Provide the [x, y] coordinate of the cell's center where the given text is located.  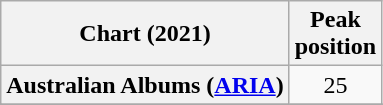
25 [335, 85]
Peakposition [335, 34]
Chart (2021) [145, 34]
Australian Albums (ARIA) [145, 85]
